For the text-containing cell, return its midpoint in [X, Y] coordinate format. 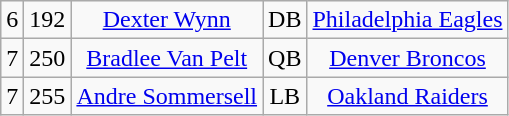
6 [12, 20]
Bradlee Van Pelt [167, 58]
DB [285, 20]
QB [285, 58]
Denver Broncos [408, 58]
LB [285, 96]
250 [48, 58]
192 [48, 20]
Dexter Wynn [167, 20]
255 [48, 96]
Andre Sommersell [167, 96]
Philadelphia Eagles [408, 20]
Oakland Raiders [408, 96]
